Extract the [x, y] coordinate from the center of the cell holding the provided text.  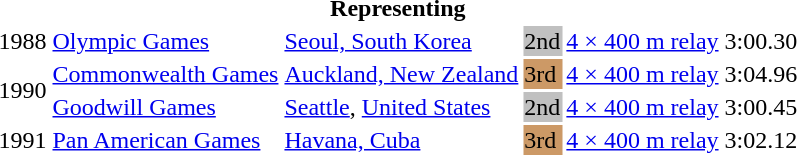
Havana, Cuba [402, 140]
Seoul, South Korea [402, 41]
Olympic Games [166, 41]
Auckland, New Zealand [402, 74]
Goodwill Games [166, 107]
Seattle, United States [402, 107]
Pan American Games [166, 140]
Commonwealth Games [166, 74]
